Locate the cell with the specified text and output its [x, y] center coordinate. 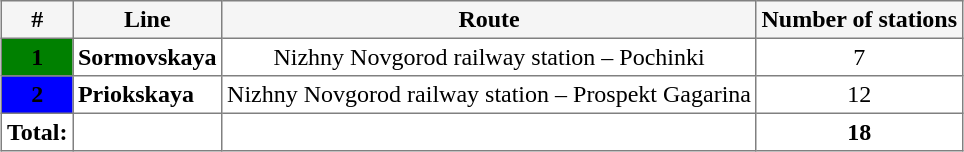
1 [38, 57]
Total: [38, 132]
12 [859, 95]
2 [38, 95]
18 [859, 132]
Priokskaya [148, 95]
Sormovskaya [148, 57]
Nizhny Novgorod railway station – Pochinki [489, 57]
7 [859, 57]
Nizhny Novgorod railway station – Prospekt Gagarina [489, 95]
# [38, 20]
Number of stations [859, 20]
Route [489, 20]
Line [148, 20]
